Search for the cell housing the specified text and yield its (X, Y) center coordinate. 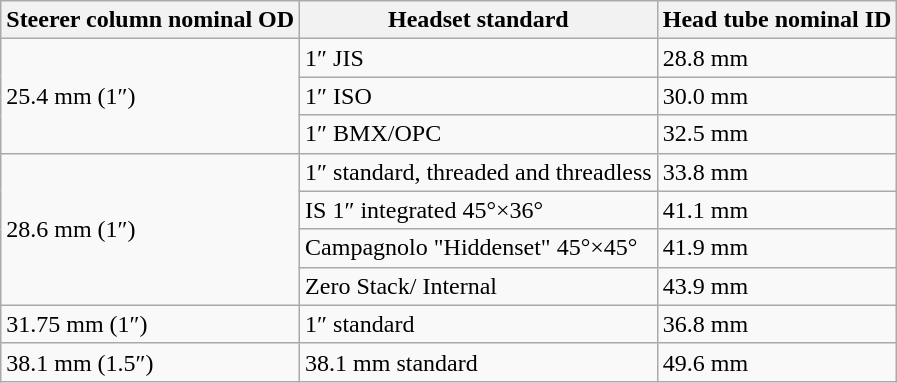
1″ standard, threaded and threadless (479, 172)
1″ ISO (479, 96)
1″ JIS (479, 58)
38.1 mm standard (479, 362)
41.1 mm (777, 210)
33.8 mm (777, 172)
Head tube nominal ID (777, 20)
IS 1″ integrated 45°×36° (479, 210)
30.0 mm (777, 96)
28.8 mm (777, 58)
36.8 mm (777, 324)
1″ BMX/OPC (479, 134)
25.4 mm (1″) (150, 96)
32.5 mm (777, 134)
Campagnolo "Hiddenset" 45°×45° (479, 248)
Zero Stack/ Internal (479, 286)
49.6 mm (777, 362)
28.6 mm (1″) (150, 229)
43.9 mm (777, 286)
1″ standard (479, 324)
Steerer column nominal OD (150, 20)
38.1 mm (1.5″) (150, 362)
41.9 mm (777, 248)
Headset standard (479, 20)
31.75 mm (1″) (150, 324)
